Capture the cell that displays the provided text and extract its [X, Y] central coordinate. 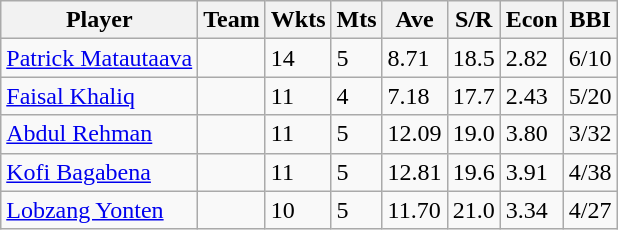
3.91 [532, 172]
4/27 [590, 210]
8.71 [414, 58]
BBI [590, 20]
19.6 [474, 172]
5/20 [590, 96]
14 [298, 58]
3/32 [590, 134]
12.81 [414, 172]
7.18 [414, 96]
4 [356, 96]
Mts [356, 20]
2.43 [532, 96]
Patrick Matautaava [100, 58]
Team [232, 20]
Player [100, 20]
12.09 [414, 134]
2.82 [532, 58]
4/38 [590, 172]
6/10 [590, 58]
10 [298, 210]
Wkts [298, 20]
Faisal Khaliq [100, 96]
21.0 [474, 210]
17.7 [474, 96]
Econ [532, 20]
19.0 [474, 134]
18.5 [474, 58]
S/R [474, 20]
Lobzang Yonten [100, 210]
Kofi Bagabena [100, 172]
11.70 [414, 210]
Ave [414, 20]
Abdul Rehman [100, 134]
3.34 [532, 210]
3.80 [532, 134]
